Capture the cell that displays the provided text and extract its (x, y) central coordinate. 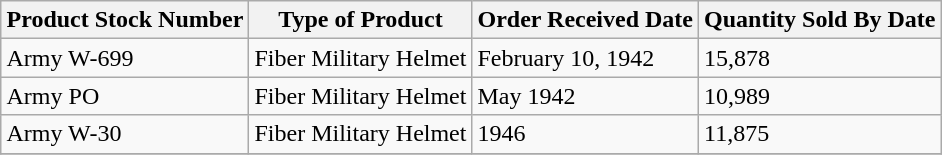
Product Stock Number (125, 20)
Type of Product (360, 20)
1946 (586, 134)
15,878 (820, 58)
Order Received Date (586, 20)
Army W-30 (125, 134)
May 1942 (586, 96)
Quantity Sold By Date (820, 20)
February 10, 1942 (586, 58)
Army W-699 (125, 58)
11,875 (820, 134)
10,989 (820, 96)
Army PO (125, 96)
